Scan for the cell matching the given text and deliver its [X, Y] coordinate at center. 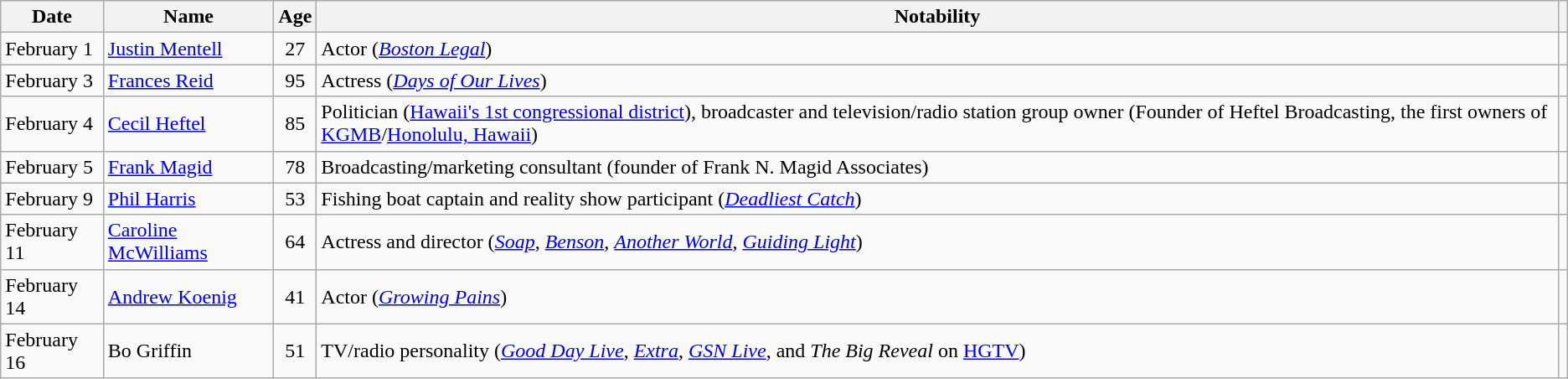
Caroline McWilliams [188, 241]
February 4 [52, 124]
Actor (Growing Pains) [937, 297]
53 [295, 199]
78 [295, 167]
Name [188, 17]
Frances Reid [188, 80]
Actress (Days of Our Lives) [937, 80]
Actor (Boston Legal) [937, 49]
February 9 [52, 199]
Actress and director (Soap, Benson, Another World, Guiding Light) [937, 241]
February 5 [52, 167]
85 [295, 124]
February 3 [52, 80]
95 [295, 80]
February 1 [52, 49]
Date [52, 17]
Fishing boat captain and reality show participant (Deadliest Catch) [937, 199]
41 [295, 297]
Frank Magid [188, 167]
TV/radio personality (Good Day Live, Extra, GSN Live, and The Big Reveal on HGTV) [937, 350]
Justin Mentell [188, 49]
Phil Harris [188, 199]
Broadcasting/marketing consultant (founder of Frank N. Magid Associates) [937, 167]
February 11 [52, 241]
Bo Griffin [188, 350]
Notability [937, 17]
February 14 [52, 297]
64 [295, 241]
Cecil Heftel [188, 124]
February 16 [52, 350]
Age [295, 17]
27 [295, 49]
Andrew Koenig [188, 297]
51 [295, 350]
